Search for the cell housing the specified text and yield its [x, y] center coordinate. 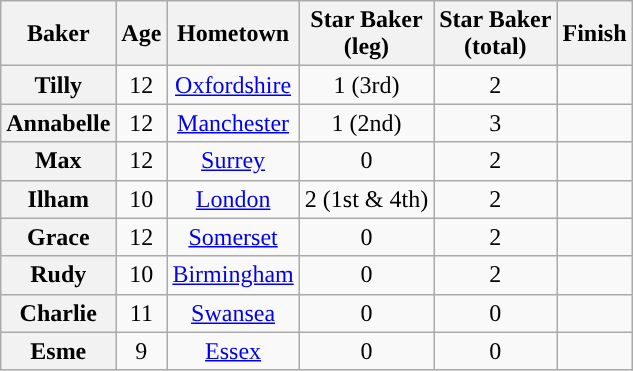
London [233, 199]
Charlie [58, 313]
Somerset [233, 237]
Star Baker(total) [496, 34]
3 [496, 123]
Swansea [233, 313]
Rudy [58, 275]
Manchester [233, 123]
Esme [58, 351]
9 [142, 351]
Max [58, 161]
Annabelle [58, 123]
1 (3rd) [366, 85]
1 (2nd) [366, 123]
Grace [58, 237]
Birmingham [233, 275]
Finish [594, 34]
Oxfordshire [233, 85]
Ilham [58, 199]
Baker [58, 34]
Tilly [58, 85]
Age [142, 34]
2 (1st & 4th) [366, 199]
Star Baker(leg) [366, 34]
11 [142, 313]
Hometown [233, 34]
Essex [233, 351]
Surrey [233, 161]
